From the cell containing the given text, extract its center point as [X, Y] coordinate. 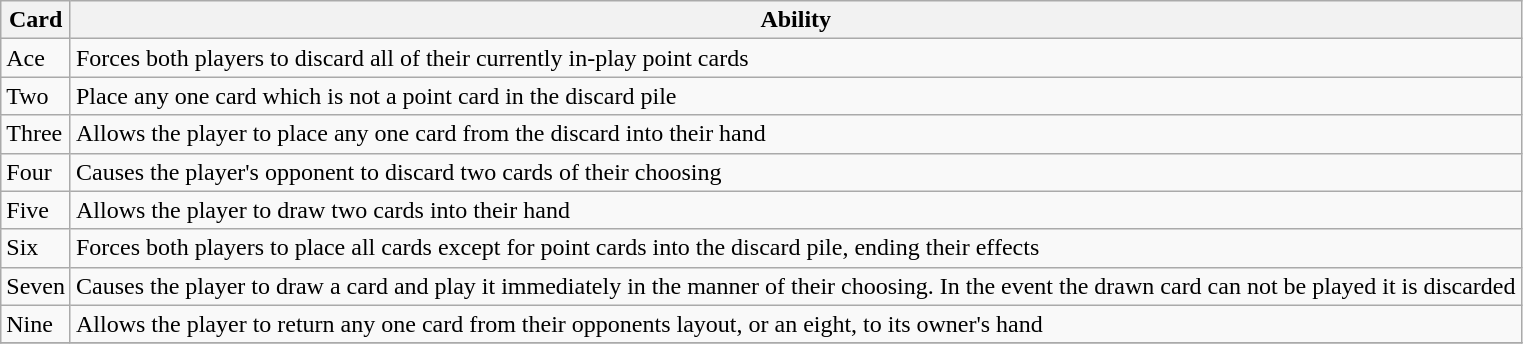
Seven [36, 286]
Ace [36, 58]
Two [36, 96]
Ability [796, 20]
Three [36, 134]
Forces both players to place all cards except for point cards into the discard pile, ending their effects [796, 248]
Four [36, 172]
Allows the player to place any one card from the discard into their hand [796, 134]
Five [36, 210]
Place any one card which is not a point card in the discard pile [796, 96]
Card [36, 20]
Nine [36, 324]
Causes the player's opponent to discard two cards of their choosing [796, 172]
Forces both players to discard all of their currently in-play point cards [796, 58]
Six [36, 248]
Allows the player to draw two cards into their hand [796, 210]
Allows the player to return any one card from their opponents layout, or an eight, to its owner's hand [796, 324]
